Capture the cell that displays the provided text and extract its [X, Y] central coordinate. 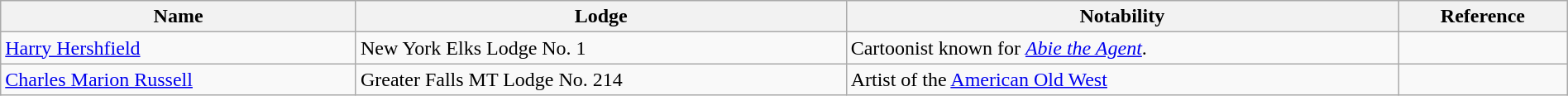
Notability [1121, 17]
Cartoonist known for Abie the Agent. [1121, 48]
Reference [1484, 17]
Lodge [600, 17]
Artist of the American Old West [1121, 79]
Harry Hershfield [179, 48]
New York Elks Lodge No. 1 [600, 48]
Name [179, 17]
Charles Marion Russell [179, 79]
Greater Falls MT Lodge No. 214 [600, 79]
